Pinpoint the cell where the given text exists, returning its [X, Y] midpoint coordinate. 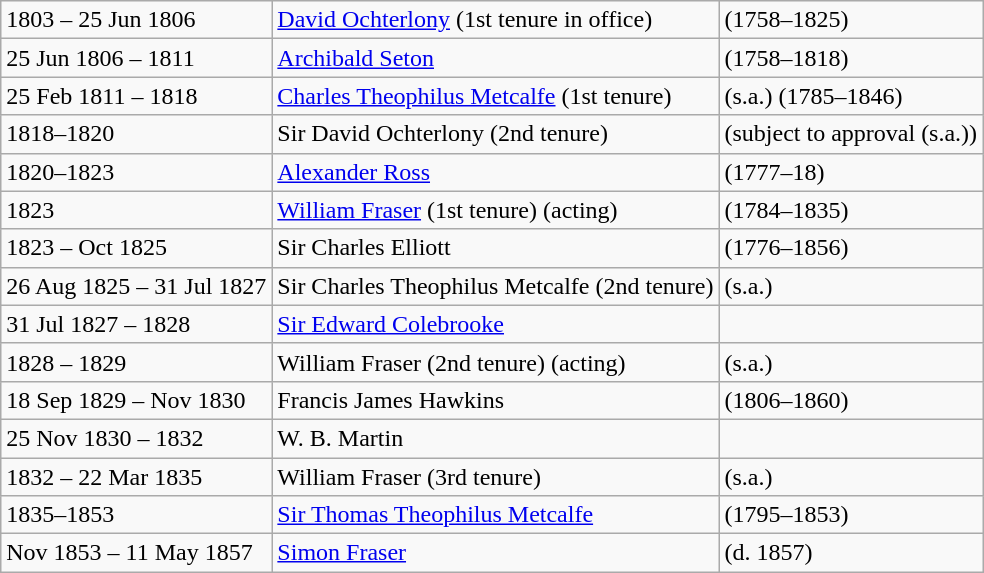
Sir Edward Colebrooke [496, 324]
1835–1853 [136, 515]
(1758–1818) [851, 58]
Sir Thomas Theophilus Metcalfe [496, 515]
1828 – 1829 [136, 362]
W. B. Martin [496, 438]
25 Feb 1811 – 1818 [136, 96]
1803 – 25 Jun 1806 [136, 20]
1820–1823 [136, 172]
(s.a.) (1785–1846) [851, 96]
(subject to approval (s.a.)) [851, 134]
(1806–1860) [851, 400]
25 Jun 1806 – 1811 [136, 58]
(d. 1857) [851, 553]
William Fraser (3rd tenure) [496, 477]
Charles Theophilus Metcalfe (1st tenure) [496, 96]
1823 – Oct 1825 [136, 248]
William Fraser (2nd tenure) (acting) [496, 362]
Simon Fraser [496, 553]
Nov 1853 – 11 May 1857 [136, 553]
William Fraser (1st tenure) (acting) [496, 210]
Alexander Ross [496, 172]
Sir Charles Theophilus Metcalfe (2nd tenure) [496, 286]
Sir David Ochterlony (2nd tenure) [496, 134]
Francis James Hawkins [496, 400]
1823 [136, 210]
(1795–1853) [851, 515]
1818–1820 [136, 134]
Archibald Seton [496, 58]
26 Aug 1825 – 31 Jul 1827 [136, 286]
1832 – 22 Mar 1835 [136, 477]
David Ochterlony (1st tenure in office) [496, 20]
25 Nov 1830 – 1832 [136, 438]
31 Jul 1827 – 1828 [136, 324]
(1776–1856) [851, 248]
Sir Charles Elliott [496, 248]
(1784–1835) [851, 210]
18 Sep 1829 – Nov 1830 [136, 400]
(1777–18) [851, 172]
(1758–1825) [851, 20]
